Return the (x, y) coordinate for the center point of the cell that contains the specified text.  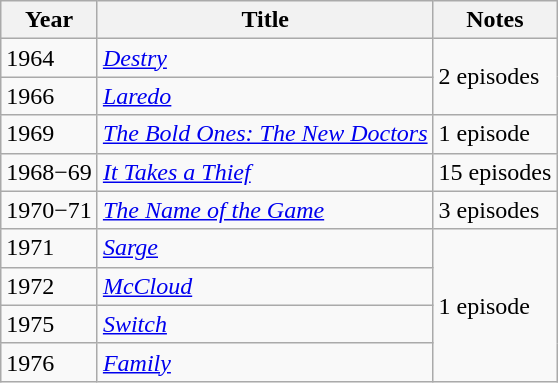
Destry (265, 58)
2 episodes (495, 77)
1972 (50, 286)
It Takes a Thief (265, 172)
1966 (50, 96)
1968−69 (50, 172)
1971 (50, 248)
Family (265, 362)
15 episodes (495, 172)
Switch (265, 324)
Title (265, 20)
Sarge (265, 248)
1964 (50, 58)
1975 (50, 324)
1970−71 (50, 210)
1976 (50, 362)
McCloud (265, 286)
1969 (50, 134)
The Name of the Game (265, 210)
Year (50, 20)
3 episodes (495, 210)
The Bold Ones: The New Doctors (265, 134)
Notes (495, 20)
Laredo (265, 96)
